Provide the [x, y] coordinate of the cell's center where the given text is located.  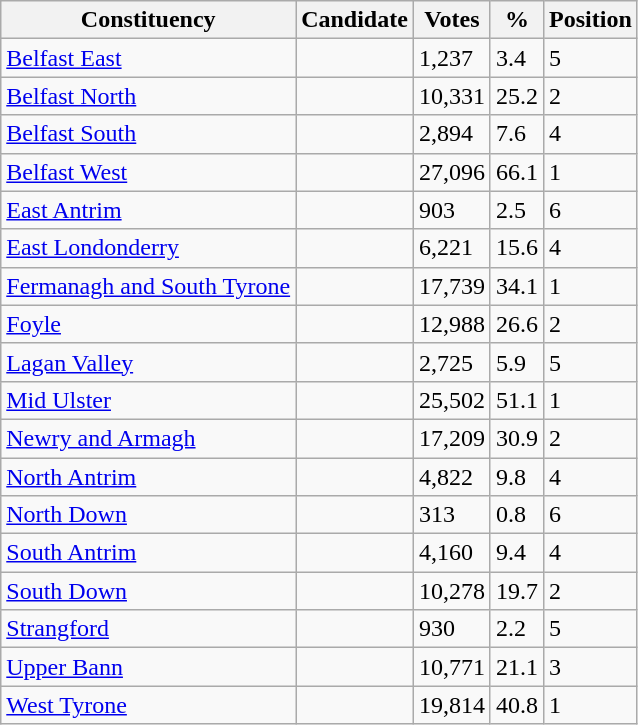
South Antrim [148, 553]
6,221 [452, 248]
Position [591, 20]
4,160 [452, 553]
3.4 [516, 58]
Belfast South [148, 134]
2.5 [516, 210]
10,278 [452, 591]
Belfast West [148, 172]
7.6 [516, 134]
12,988 [452, 324]
2,725 [452, 362]
Belfast East [148, 58]
9.4 [516, 553]
27,096 [452, 172]
1,237 [452, 58]
3 [591, 667]
2,894 [452, 134]
North Antrim [148, 477]
Candidate [355, 20]
40.8 [516, 705]
21.1 [516, 667]
25,502 [452, 400]
10,331 [452, 96]
15.6 [516, 248]
Foyle [148, 324]
Newry and Armagh [148, 438]
West Tyrone [148, 705]
17,739 [452, 286]
313 [452, 515]
903 [452, 210]
Mid Ulster [148, 400]
East Londonderry [148, 248]
17,209 [452, 438]
Upper Bann [148, 667]
66.1 [516, 172]
19,814 [452, 705]
930 [452, 629]
30.9 [516, 438]
East Antrim [148, 210]
19.7 [516, 591]
Votes [452, 20]
26.6 [516, 324]
South Down [148, 591]
9.8 [516, 477]
Belfast North [148, 96]
5.9 [516, 362]
North Down [148, 515]
Constituency [148, 20]
34.1 [516, 286]
0.8 [516, 515]
25.2 [516, 96]
Strangford [148, 629]
4,822 [452, 477]
% [516, 20]
2.2 [516, 629]
Lagan Valley [148, 362]
51.1 [516, 400]
Fermanagh and South Tyrone [148, 286]
10,771 [452, 667]
